Output the (X, Y) coordinate of the center of the cell containing the given text.  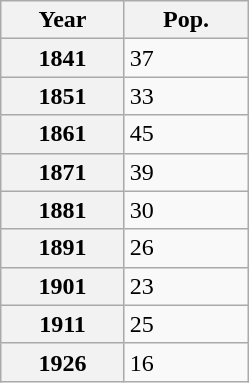
33 (186, 96)
1881 (63, 210)
26 (186, 248)
1851 (63, 96)
1871 (63, 172)
1861 (63, 134)
1841 (63, 58)
1911 (63, 324)
25 (186, 324)
1926 (63, 362)
37 (186, 58)
1891 (63, 248)
39 (186, 172)
45 (186, 134)
1901 (63, 286)
23 (186, 286)
Pop. (186, 20)
30 (186, 210)
Year (63, 20)
16 (186, 362)
